Find where the given text appears and provide that cell's center as (X, Y) coordinate. 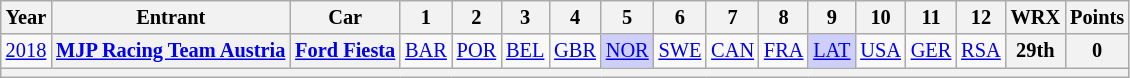
Car (345, 17)
FRA (784, 51)
1 (426, 17)
MJP Racing Team Austria (170, 51)
SWE (680, 51)
Ford Fiesta (345, 51)
LAT (832, 51)
6 (680, 17)
POR (476, 51)
12 (980, 17)
0 (1097, 51)
CAN (732, 51)
GBR (575, 51)
GER (931, 51)
7 (732, 17)
8 (784, 17)
WRX (1036, 17)
Year (26, 17)
4 (575, 17)
9 (832, 17)
Entrant (170, 17)
BAR (426, 51)
BEL (525, 51)
3 (525, 17)
2 (476, 17)
Points (1097, 17)
2018 (26, 51)
USA (880, 51)
29th (1036, 51)
10 (880, 17)
RSA (980, 51)
5 (628, 17)
11 (931, 17)
NOR (628, 51)
